Determine the [X, Y] coordinate at the center of the cell enclosing the given text.  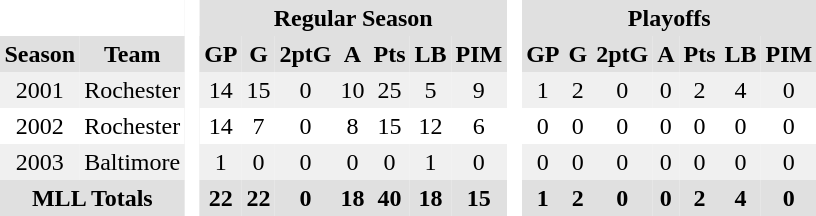
Regular Season [354, 18]
10 [352, 90]
6 [479, 126]
2001 [40, 90]
2003 [40, 162]
MLL Totals [92, 198]
25 [390, 90]
Season [40, 54]
40 [390, 198]
7 [258, 126]
2002 [40, 126]
8 [352, 126]
5 [430, 90]
Baltimore [132, 162]
Team [132, 54]
9 [479, 90]
12 [430, 126]
PIM [479, 54]
